Return the (X, Y) coordinate for the center point of the cell that contains the specified text.  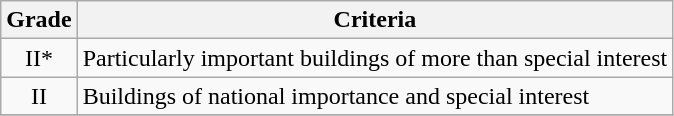
II (39, 96)
Particularly important buildings of more than special interest (375, 58)
Grade (39, 20)
II* (39, 58)
Buildings of national importance and special interest (375, 96)
Criteria (375, 20)
